Find where the given text appears and provide that cell's center as (X, Y) coordinate. 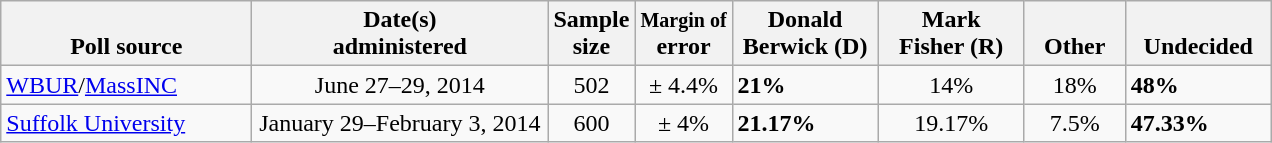
± 4.4% (684, 85)
Samplesize (592, 34)
18% (1074, 85)
January 29–February 3, 2014 (400, 123)
502 (592, 85)
19.17% (951, 123)
48% (1198, 85)
± 4% (684, 123)
Date(s)administered (400, 34)
WBUR/MassINC (126, 85)
7.5% (1074, 123)
21% (805, 85)
Poll source (126, 34)
47.33% (1198, 123)
600 (592, 123)
21.17% (805, 123)
Margin oferror (684, 34)
Other (1074, 34)
Suffolk University (126, 123)
14% (951, 85)
MarkFisher (R) (951, 34)
June 27–29, 2014 (400, 85)
DonaldBerwick (D) (805, 34)
Undecided (1198, 34)
